Extract the (x, y) coordinate from the center of the cell holding the provided text.  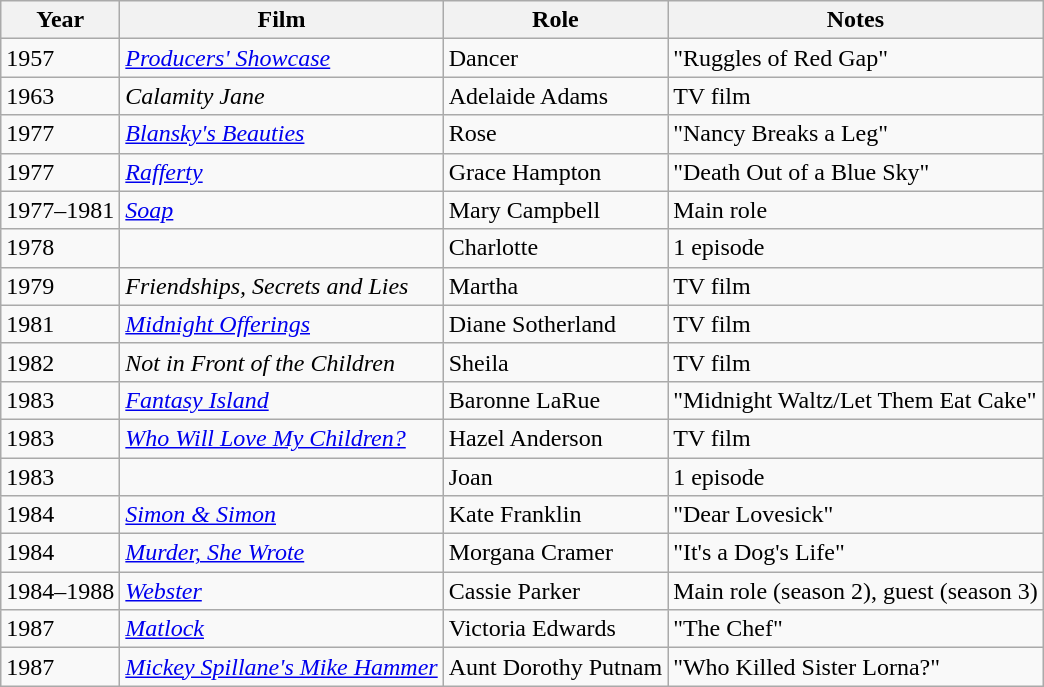
Victoria Edwards (555, 629)
Main role (856, 210)
"Dear Lovesick" (856, 515)
Diane Sotherland (555, 324)
Baronne LaRue (555, 400)
"The Chef" (856, 629)
1978 (60, 248)
Joan (555, 477)
Blansky's Beauties (282, 134)
Grace Hampton (555, 172)
1979 (60, 286)
Kate Franklin (555, 515)
"It's a Dog's Life" (856, 553)
Murder, She Wrote (282, 553)
1977–1981 (60, 210)
Friendships, Secrets and Lies (282, 286)
Not in Front of the Children (282, 362)
1957 (60, 58)
Fantasy Island (282, 400)
1963 (60, 96)
Calamity Jane (282, 96)
Sheila (555, 362)
"Death Out of a Blue Sky" (856, 172)
"Ruggles of Red Gap" (856, 58)
Matlock (282, 629)
Hazel Anderson (555, 438)
1984–1988 (60, 591)
Simon & Simon (282, 515)
Film (282, 20)
"Nancy Breaks a Leg" (856, 134)
1981 (60, 324)
1982 (60, 362)
Who Will Love My Children? (282, 438)
Notes (856, 20)
Soap (282, 210)
Martha (555, 286)
Adelaide Adams (555, 96)
"Who Killed Sister Lorna?" (856, 667)
Rose (555, 134)
Webster (282, 591)
Morgana Cramer (555, 553)
Midnight Offerings (282, 324)
Aunt Dorothy Putnam (555, 667)
Mary Campbell (555, 210)
Charlotte (555, 248)
"Midnight Waltz/Let Them Eat Cake" (856, 400)
Dancer (555, 58)
Role (555, 20)
Main role (season 2), guest (season 3) (856, 591)
Producers' Showcase (282, 58)
Cassie Parker (555, 591)
Rafferty (282, 172)
Year (60, 20)
Mickey Spillane's Mike Hammer (282, 667)
